Detect which cell encompasses the target text, then output its (x, y) center coordinate. 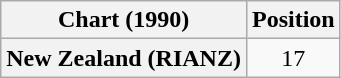
New Zealand (RIANZ) (124, 58)
Position (293, 20)
17 (293, 58)
Chart (1990) (124, 20)
